Identify which cell holds the provided text, then report its [x, y] central coordinate. 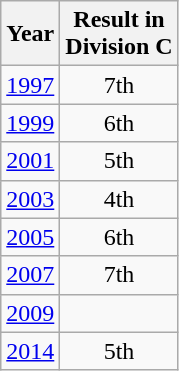
2005 [30, 237]
2014 [30, 351]
4th [119, 199]
2003 [30, 199]
2009 [30, 313]
1997 [30, 85]
Year [30, 34]
Result inDivision C [119, 34]
2007 [30, 275]
2001 [30, 161]
1999 [30, 123]
